Provide the (X, Y) coordinate of the cell's center where the given text is located.  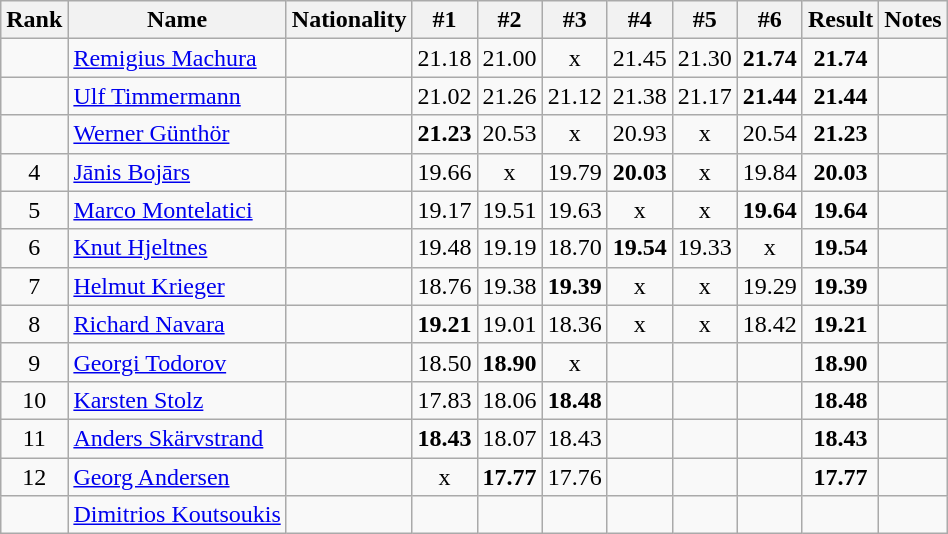
5 (34, 210)
21.45 (640, 58)
19.63 (574, 210)
#4 (640, 20)
18.06 (510, 400)
19.84 (770, 172)
Anders Skärvstrand (177, 438)
20.54 (770, 134)
Helmut Krieger (177, 286)
18.70 (574, 248)
21.26 (510, 96)
7 (34, 286)
20.53 (510, 134)
#1 (444, 20)
Notes (913, 20)
Georg Andersen (177, 477)
19.19 (510, 248)
19.38 (510, 286)
18.50 (444, 362)
21.02 (444, 96)
19.48 (444, 248)
18.76 (444, 286)
Result (840, 20)
Jānis Bojārs (177, 172)
12 (34, 477)
Knut Hjeltnes (177, 248)
Name (177, 20)
9 (34, 362)
21.18 (444, 58)
Marco Montelatici (177, 210)
19.66 (444, 172)
21.17 (704, 96)
18.07 (510, 438)
19.51 (510, 210)
Georgi Todorov (177, 362)
18.42 (770, 324)
#2 (510, 20)
Dimitrios Koutsoukis (177, 515)
Ulf Timmermann (177, 96)
#6 (770, 20)
19.33 (704, 248)
19.29 (770, 286)
6 (34, 248)
21.00 (510, 58)
10 (34, 400)
4 (34, 172)
#3 (574, 20)
Remigius Machura (177, 58)
21.38 (640, 96)
Richard Navara (177, 324)
Werner Günthör (177, 134)
8 (34, 324)
18.36 (574, 324)
Karsten Stolz (177, 400)
11 (34, 438)
17.83 (444, 400)
21.30 (704, 58)
21.12 (574, 96)
Nationality (349, 20)
19.79 (574, 172)
19.01 (510, 324)
17.76 (574, 477)
19.17 (444, 210)
#5 (704, 20)
Rank (34, 20)
20.93 (640, 134)
